Search for the cell housing the specified text and yield its [X, Y] center coordinate. 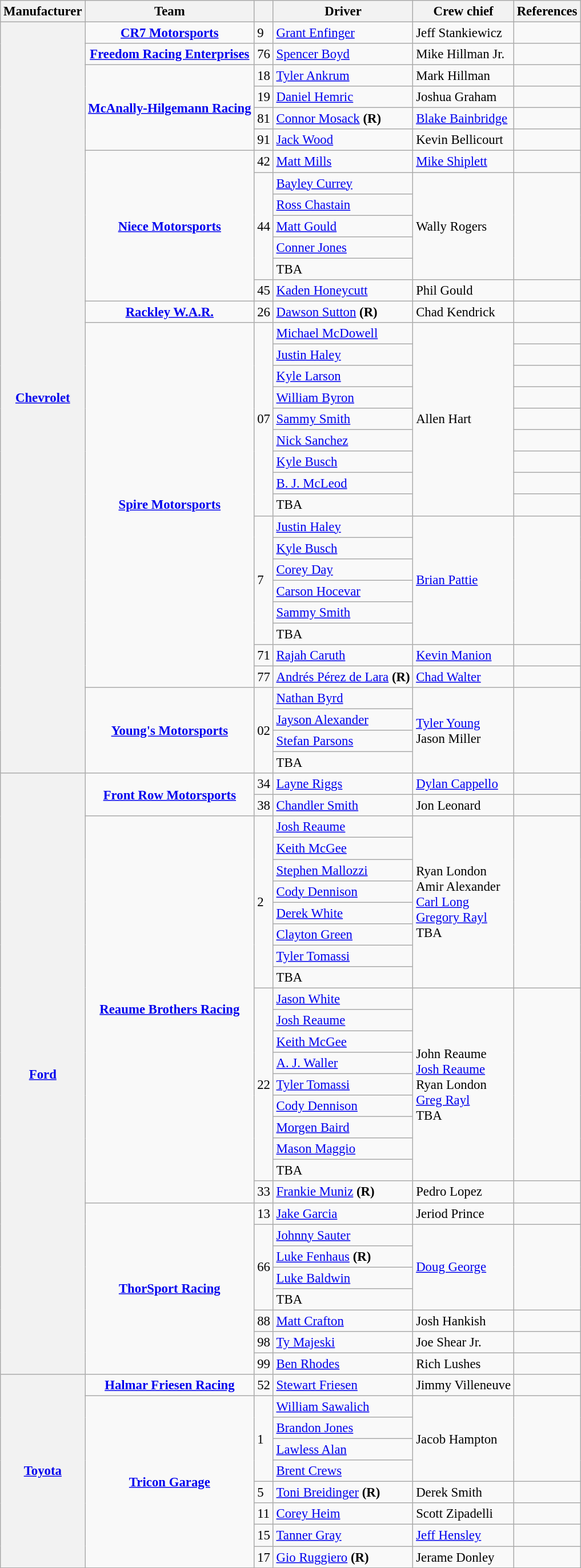
Rajah Caruth [343, 656]
Corey Heim [343, 1514]
26 [264, 312]
Matt Crafton [343, 1321]
Rich Lushes [463, 1364]
Chevrolet [43, 398]
Ford [43, 1074]
Rackley W.A.R. [170, 312]
John Reaume Josh Reaume Ryan London Greg Rayl TBA [463, 1084]
Luke Baldwin [343, 1278]
Brandon Jones [343, 1428]
Mike Shiplett [463, 162]
98 [264, 1342]
22 [264, 1084]
Scott Zipadelli [463, 1514]
5 [264, 1493]
Jimmy Villeneuve [463, 1385]
Front Row Motorsports [170, 795]
18 [264, 76]
Tyler Ankrum [343, 76]
Team [170, 11]
Ryan London Amir Alexander Carl Long Gregory Rayl TBA [463, 902]
Crew chief [463, 11]
7 [264, 580]
45 [264, 291]
Dylan Cappello [463, 784]
Ty Majeski [343, 1342]
02 [264, 730]
Jon Leonard [463, 806]
Chad Kendrick [463, 312]
Blake Bainbridge [463, 119]
Connor Mosack (R) [343, 119]
Andrés Pérez de Lara (R) [343, 677]
Toni Breidinger (R) [343, 1493]
Kevin Bellicourt [463, 140]
07 [264, 419]
Jack Wood [343, 140]
Derek Smith [463, 1493]
Ben Rhodes [343, 1364]
B. J. McLeod [343, 484]
42 [264, 162]
38 [264, 806]
Clayton Green [343, 934]
Joshua Graham [463, 97]
19 [264, 97]
Jacob Hampton [463, 1439]
Phil Gould [463, 291]
Stephen Mallozzi [343, 870]
Derek White [343, 913]
Brent Crews [343, 1471]
Michael McDowell [343, 333]
Brian Pattie [463, 580]
Wally Rogers [463, 226]
88 [264, 1321]
Layne Riggs [343, 784]
71 [264, 656]
William Sawalich [343, 1407]
2 [264, 902]
Mike Hillman Jr. [463, 54]
1 [264, 1439]
Mason Maggio [343, 1149]
34 [264, 784]
Stefan Parsons [343, 741]
Spire Motorsports [170, 505]
Nick Sanchez [343, 441]
Kevin Manion [463, 656]
Jason White [343, 999]
11 [264, 1514]
9 [264, 33]
Luke Fenhaus (R) [343, 1256]
Conner Jones [343, 247]
Corey Day [343, 569]
Morgen Baird [343, 1128]
Halmar Friesen Racing [170, 1385]
Jeff Hensley [463, 1535]
99 [264, 1364]
Tricon Garage [170, 1482]
A. J. Waller [343, 1063]
Joe Shear Jr. [463, 1342]
Grant Enfinger [343, 33]
Ross Chastain [343, 204]
Allen Hart [463, 419]
Mark Hillman [463, 76]
Jeriod Prince [463, 1213]
Chandler Smith [343, 806]
Jerame Donley [463, 1557]
CR7 Motorsports [170, 33]
91 [264, 140]
Carson Hocevar [343, 591]
McAnally-Hilgemann Racing [170, 108]
13 [264, 1213]
Kaden Honeycutt [343, 291]
Gio Ruggiero (R) [343, 1557]
Spencer Boyd [343, 54]
Tanner Gray [343, 1535]
Kyle Larson [343, 376]
15 [264, 1535]
Josh Hankish [463, 1321]
Reaume Brothers Racing [170, 1010]
Johnny Sauter [343, 1235]
Jayson Alexander [343, 720]
Niece Motorsports [170, 226]
Young's Motorsports [170, 730]
Frankie Muniz (R) [343, 1192]
References [547, 11]
Matt Mills [343, 162]
Jeff Stankiewicz [463, 33]
William Byron [343, 398]
17 [264, 1557]
Nathan Byrd [343, 698]
Freedom Racing Enterprises [170, 54]
76 [264, 54]
Stewart Friesen [343, 1385]
Dawson Sutton (R) [343, 312]
66 [264, 1267]
Daniel Hemric [343, 97]
Lawless Alan [343, 1450]
Tyler Young Jason Miller [463, 730]
Manufacturer [43, 11]
Toyota [43, 1471]
ThorSport Racing [170, 1288]
Jake Garcia [343, 1213]
81 [264, 119]
Pedro Lopez [463, 1192]
Driver [343, 11]
44 [264, 226]
Doug George [463, 1267]
52 [264, 1385]
Chad Walter [463, 677]
33 [264, 1192]
Bayley Currey [343, 183]
77 [264, 677]
Matt Gould [343, 226]
